Capture the cell that displays the provided text and extract its (X, Y) central coordinate. 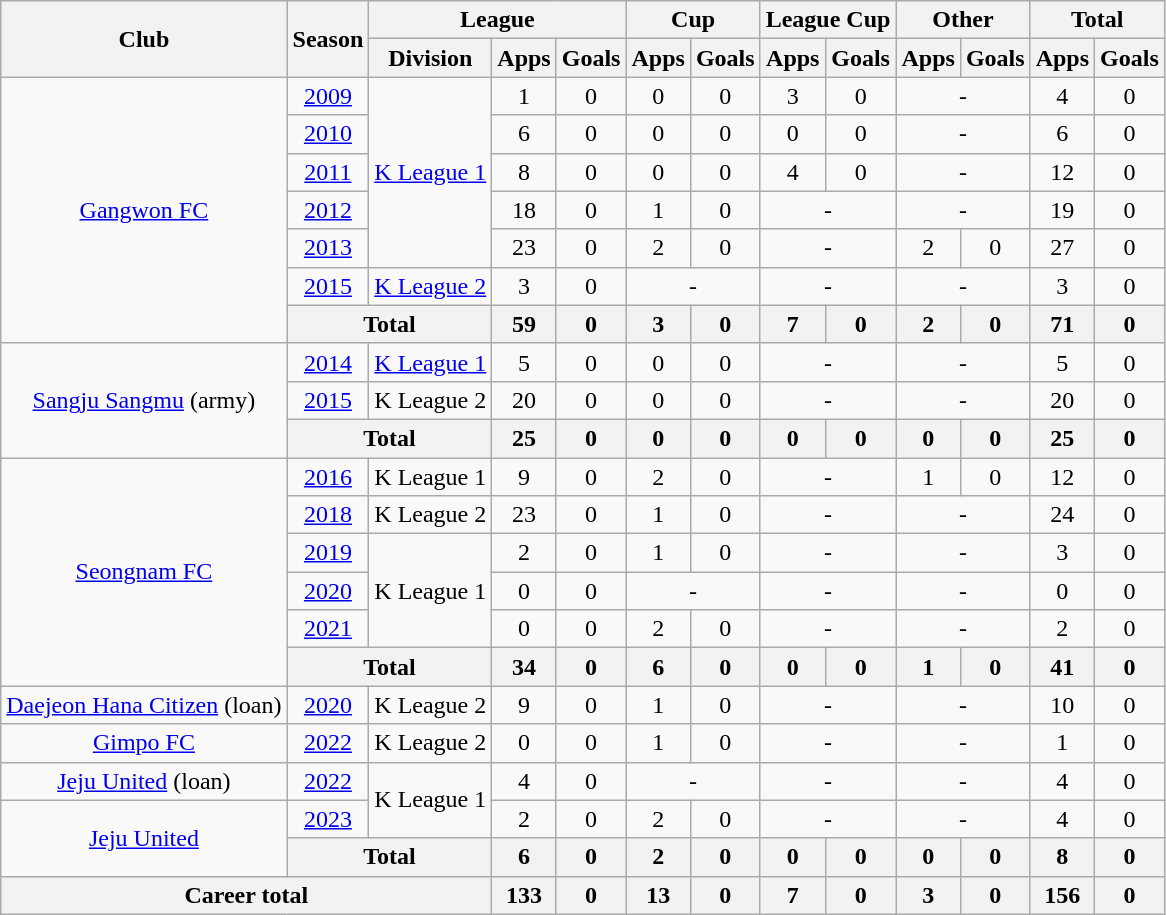
Club (144, 39)
2013 (328, 248)
133 (524, 895)
Gangwon FC (144, 210)
71 (1062, 324)
27 (1062, 248)
Division (430, 58)
19 (1062, 210)
2018 (328, 515)
2010 (328, 134)
Other (963, 20)
Jeju United (loan) (144, 781)
League (498, 20)
2012 (328, 210)
13 (658, 895)
2019 (328, 553)
18 (524, 210)
2021 (328, 629)
Sangju Sangmu (army) (144, 400)
Seongnam FC (144, 572)
156 (1062, 895)
Cup (693, 20)
Daejeon Hana Citizen (loan) (144, 705)
Jeju United (144, 838)
Gimpo FC (144, 743)
2009 (328, 96)
34 (524, 667)
2014 (328, 362)
59 (524, 324)
24 (1062, 515)
Career total (246, 895)
2023 (328, 819)
League Cup (828, 20)
41 (1062, 667)
2016 (328, 477)
2011 (328, 172)
10 (1062, 705)
Season (328, 39)
